Search for the cell housing the specified text and yield its (X, Y) center coordinate. 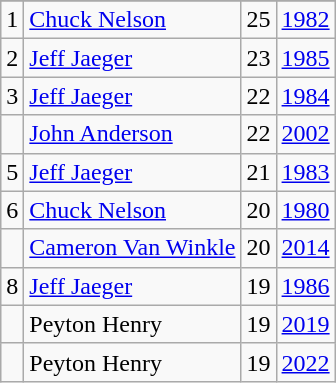
1980 (306, 210)
1986 (306, 286)
1984 (306, 96)
1983 (306, 172)
2022 (306, 362)
6 (12, 210)
25 (258, 20)
21 (258, 172)
1985 (306, 58)
5 (12, 172)
1982 (306, 20)
Cameron Van Winkle (132, 248)
2002 (306, 134)
John Anderson (132, 134)
2 (12, 58)
2014 (306, 248)
2019 (306, 324)
8 (12, 286)
1 (12, 20)
3 (12, 96)
23 (258, 58)
